Return (x, y) of the center of cell containing provided text 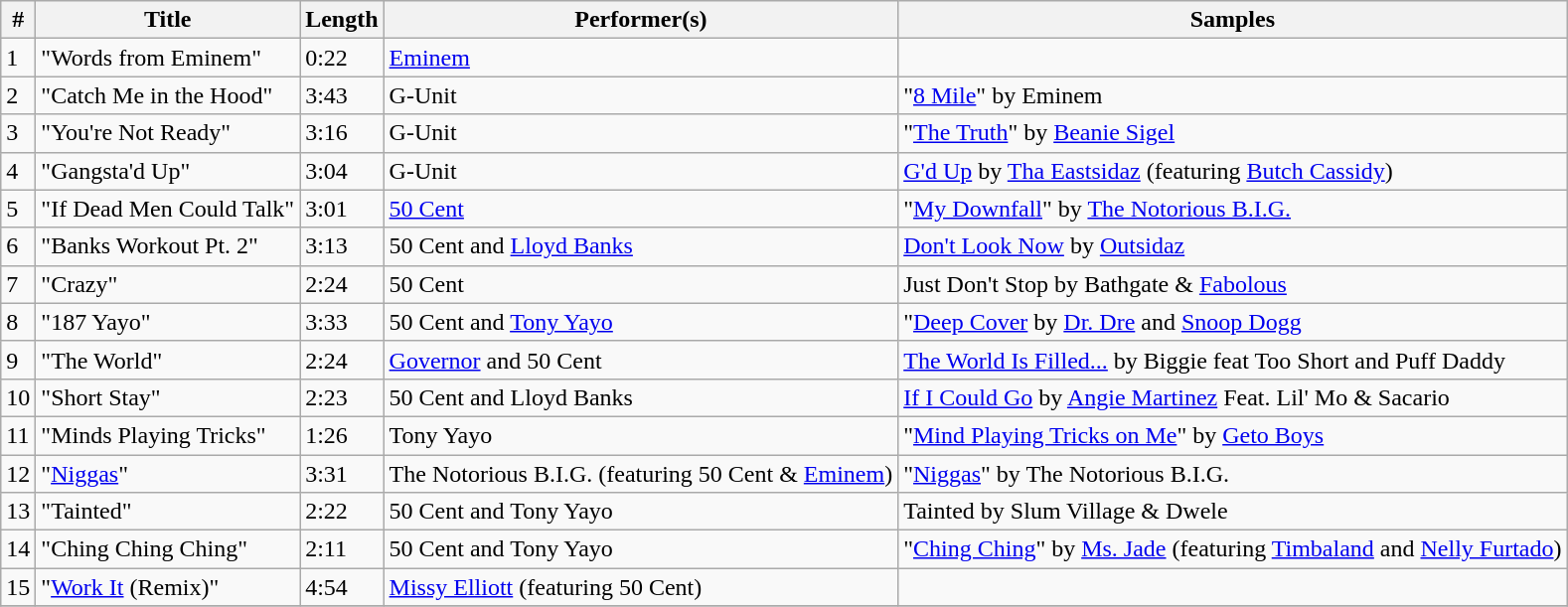
10 (18, 397)
"Minds Playing Tricks" (168, 435)
"Catch Me in the Hood" (168, 95)
8 (18, 322)
"Deep Cover by Dr. Dre and Snoop Dogg (1232, 322)
3:01 (342, 209)
6 (18, 246)
"Gangsta'd Up" (168, 171)
3:43 (342, 95)
Performer(s) (641, 20)
# (18, 20)
0:22 (342, 58)
G'd Up by Tha Eastsidaz (featuring Butch Cassidy) (1232, 171)
1 (18, 58)
Title (168, 20)
5 (18, 209)
14 (18, 549)
"187 Yayo" (168, 322)
4:54 (342, 587)
3:13 (342, 246)
"The Truth" by Beanie Sigel (1232, 133)
Don't Look Now by Outsidaz (1232, 246)
3:16 (342, 133)
"Ching Ching" by Ms. Jade (featuring Timbaland and Nelly Furtado) (1232, 549)
13 (18, 512)
3 (18, 133)
The Notorious B.I.G. (featuring 50 Cent & Eminem) (641, 474)
2:23 (342, 397)
"Mind Playing Tricks on Me" by Geto Boys (1232, 435)
1:26 (342, 435)
9 (18, 360)
"Tainted" (168, 512)
2:11 (342, 549)
2:22 (342, 512)
3:04 (342, 171)
7 (18, 284)
Length (342, 20)
3:33 (342, 322)
"Niggas" by The Notorious B.I.G. (1232, 474)
"My Downfall" by The Notorious B.I.G. (1232, 209)
If I Could Go by Angie Martinez Feat. Lil' Mo & Sacario (1232, 397)
Eminem (641, 58)
"8 Mile" by Eminem (1232, 95)
Samples (1232, 20)
Just Don't Stop by Bathgate & Fabolous (1232, 284)
The World Is Filled... by Biggie feat Too Short and Puff Daddy (1232, 360)
Missy Elliott (featuring 50 Cent) (641, 587)
"Niggas" (168, 474)
"Banks Workout Pt. 2" (168, 246)
11 (18, 435)
15 (18, 587)
3:31 (342, 474)
Tainted by Slum Village & Dwele (1232, 512)
"The World" (168, 360)
"If Dead Men Could Talk" (168, 209)
Governor and 50 Cent (641, 360)
4 (18, 171)
"Crazy" (168, 284)
2 (18, 95)
"You're Not Ready" (168, 133)
"Work It (Remix)" (168, 587)
"Short Stay" (168, 397)
Tony Yayo (641, 435)
"Ching Ching Ching" (168, 549)
12 (18, 474)
"Words from Eminem" (168, 58)
